Locate the cell with the specified text and output its [X, Y] center coordinate. 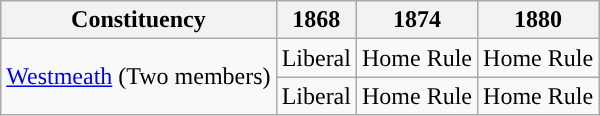
1874 [416, 20]
Westmeath (Two members) [138, 77]
1868 [316, 20]
Constituency [138, 20]
1880 [538, 20]
